Find where the given text appears and provide that cell's center as (X, Y) coordinate. 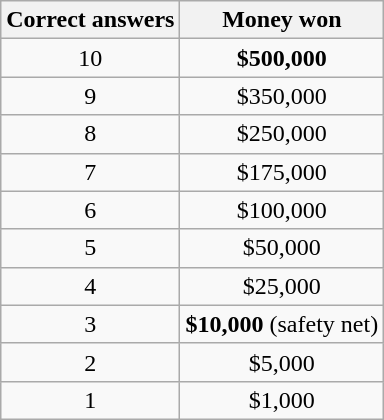
$175,000 (282, 172)
9 (90, 96)
$500,000 (282, 58)
$25,000 (282, 286)
3 (90, 324)
$10,000 (safety net) (282, 324)
$350,000 (282, 96)
$100,000 (282, 210)
2 (90, 362)
4 (90, 286)
6 (90, 210)
10 (90, 58)
7 (90, 172)
Money won (282, 20)
1 (90, 400)
$1,000 (282, 400)
$5,000 (282, 362)
8 (90, 134)
$250,000 (282, 134)
Correct answers (90, 20)
5 (90, 248)
$50,000 (282, 248)
